Identify which cell holds the provided text, then report its (x, y) central coordinate. 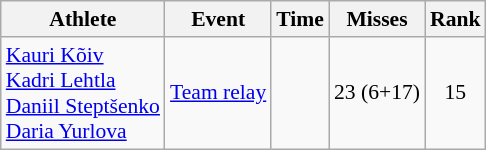
Team relay (218, 93)
Misses (377, 19)
23 (6+17) (377, 93)
Rank (456, 19)
Athlete (83, 19)
Event (218, 19)
Time (300, 19)
Kauri KõivKadri LehtlaDaniil SteptšenkoDaria Yurlova (83, 93)
15 (456, 93)
